Extract the (x, y) coordinate from the center of the cell holding the provided text.  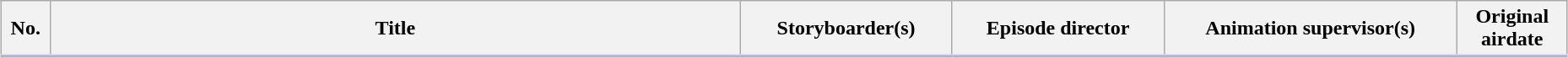
No. (25, 29)
Title (395, 29)
Episode director (1058, 29)
Original airdate (1512, 29)
Storyboarder(s) (846, 29)
Animation supervisor(s) (1310, 29)
